Return the (x, y) coordinate for the center point of the cell that contains the specified text.  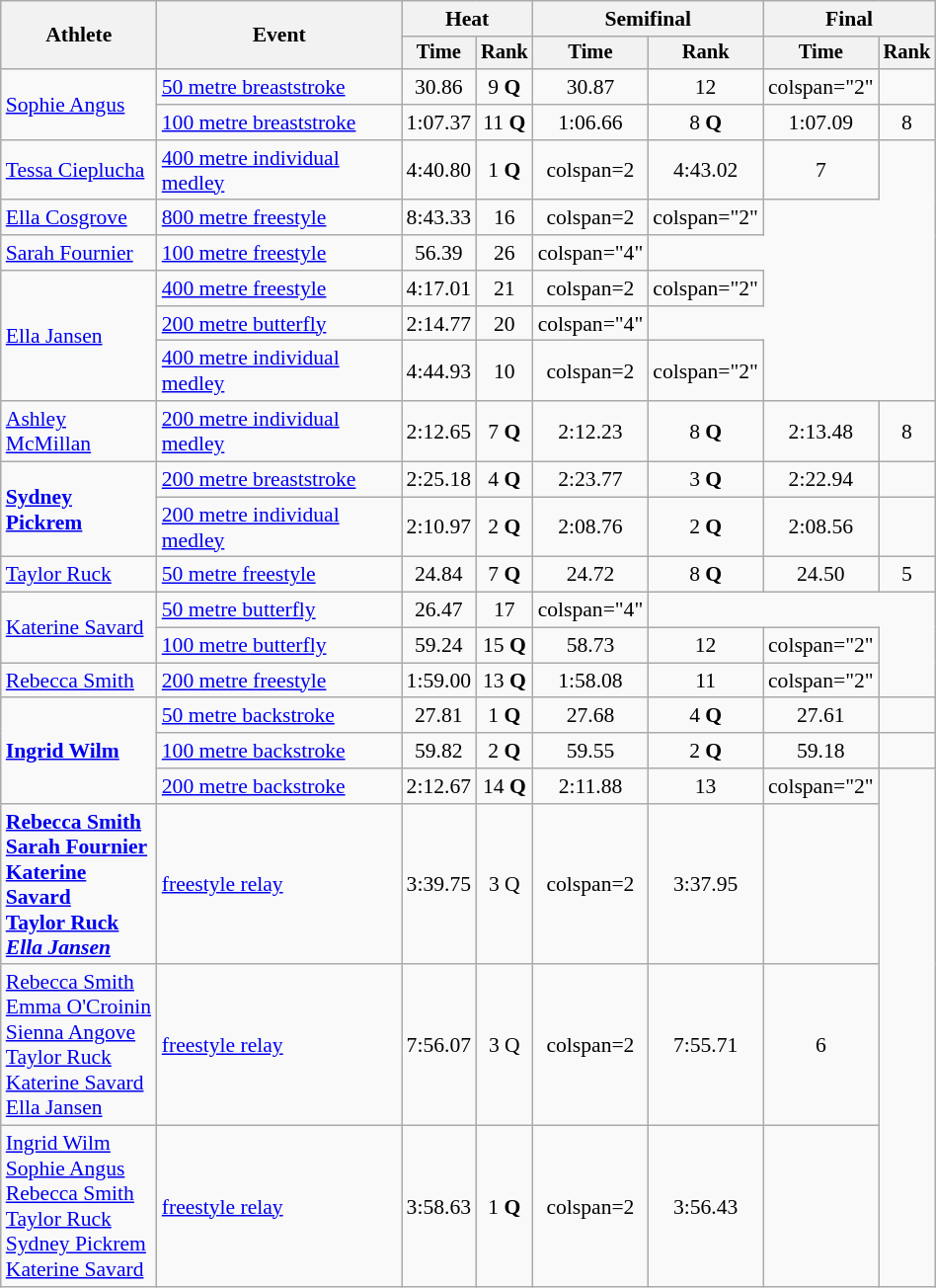
4:44.93 (438, 371)
5 (907, 575)
9 Q (505, 87)
2:13.48 (821, 431)
2:11.88 (590, 786)
50 metre butterfly (279, 610)
50 metre breaststroke (279, 87)
2:12.67 (438, 786)
27.61 (821, 716)
2:22.94 (821, 480)
1:59.00 (438, 681)
Ingrid WilmSophie AngusRebecca Smith Taylor RuckSydney PickremKaterine Savard (79, 1207)
Event (279, 36)
10 (505, 371)
Final (849, 19)
26 (505, 253)
800 metre freestyle (279, 218)
200 metre butterfly (279, 324)
Sarah Fournier (79, 253)
2:12.65 (438, 431)
30.87 (590, 87)
2:08.76 (590, 527)
7:56.07 (438, 1045)
3:39.75 (438, 885)
Tessa Cieplucha (79, 170)
11 Q (505, 122)
7 (821, 170)
20 (505, 324)
Rebecca Smith (79, 681)
59.55 (590, 751)
50 metre backstroke (279, 716)
200 metre backstroke (279, 786)
Sophie Angus (79, 105)
3:56.43 (705, 1207)
56.39 (438, 253)
14 Q (505, 786)
13 (705, 786)
24.84 (438, 575)
Rebecca Smith Sarah Fournier Katerine Savard Taylor RuckElla Jansen (79, 885)
27.68 (590, 716)
2:23.77 (590, 480)
100 metre backstroke (279, 751)
3:37.95 (705, 885)
30.86 (438, 87)
Ella Jansen (79, 336)
1:07.37 (438, 122)
59.82 (438, 751)
6 (821, 1045)
2:12.23 (590, 431)
Athlete (79, 36)
Ingrid Wilm (79, 751)
100 metre freestyle (279, 253)
1:58.08 (590, 681)
200 metre breaststroke (279, 480)
26.47 (438, 610)
21 (505, 288)
Sydney Pickrem (79, 510)
16 (505, 218)
7:55.71 (705, 1045)
4:43.02 (705, 170)
Rebecca SmithEmma O'Croinin Sienna Angove Taylor RuckKaterine SavardElla Jansen (79, 1045)
11 (705, 681)
Semifinal (648, 19)
59.24 (438, 646)
Ella Cosgrove (79, 218)
4:17.01 (438, 288)
400 metre freestyle (279, 288)
4:40.80 (438, 170)
13 Q (505, 681)
Ashley McMillan (79, 431)
1:07.09 (821, 122)
200 metre freestyle (279, 681)
2:14.77 (438, 324)
8:43.33 (438, 218)
Katerine Savard (79, 628)
100 metre breaststroke (279, 122)
3:58.63 (438, 1207)
100 metre butterfly (279, 646)
27.81 (438, 716)
17 (505, 610)
1:06.66 (590, 122)
2:10.97 (438, 527)
50 metre freestyle (279, 575)
58.73 (590, 646)
15 Q (505, 646)
24.50 (821, 575)
2:25.18 (438, 480)
Heat (468, 19)
24.72 (590, 575)
Taylor Ruck (79, 575)
2:08.56 (821, 527)
59.18 (821, 751)
